Find where the given text appears and provide that cell's center as [X, Y] coordinate. 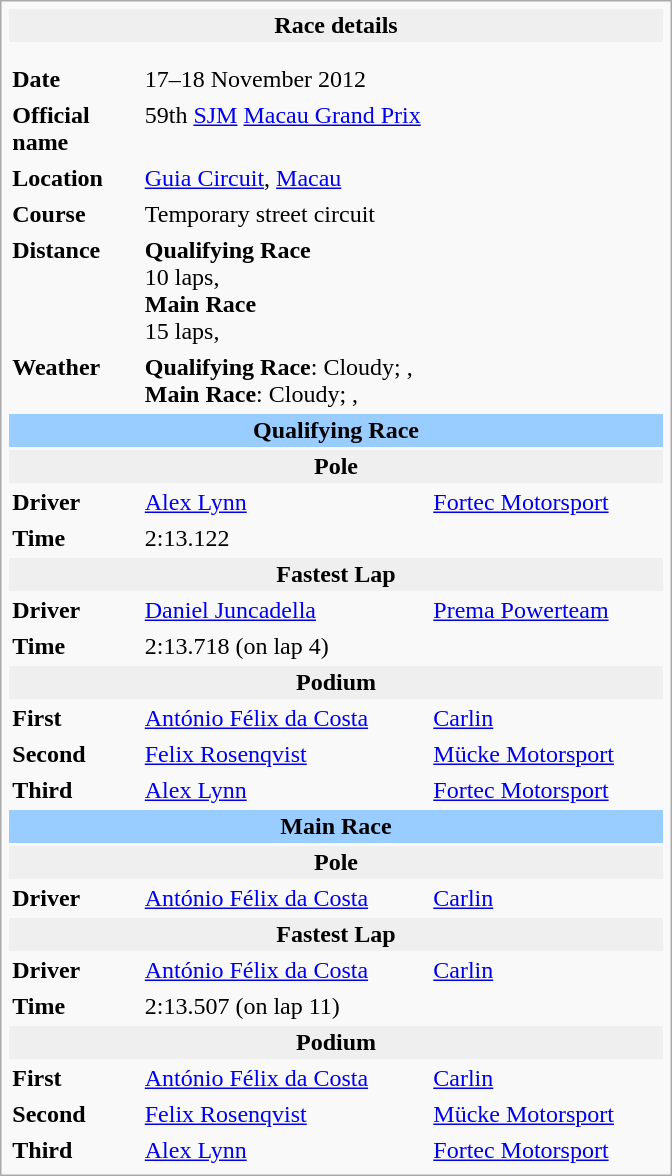
2:13.507 (on lap 11) [402, 1006]
Guia Circuit, Macau [402, 178]
Course [74, 214]
Daniel Juncadella [285, 610]
17–18 November 2012 [285, 80]
59th SJM Macau Grand Prix [402, 129]
Qualifying Race: Cloudy; , Main Race: Cloudy; , [402, 381]
Prema Powerteam [546, 610]
Date [74, 80]
Qualifying Race [336, 430]
Official name [74, 129]
Location [74, 178]
2:13.122 [402, 538]
Main Race [336, 826]
Qualifying Race10 laps, Main Race15 laps, [402, 291]
Weather [74, 381]
Distance [74, 291]
Temporary street circuit [402, 214]
2:13.718 (on lap 4) [402, 646]
Race details [336, 26]
